Capture the cell that displays the provided text and extract its [X, Y] central coordinate. 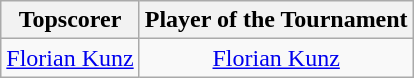
Topscorer [70, 20]
Player of the Tournament [276, 20]
